Pinpoint the cell where the given text exists, returning its (x, y) midpoint coordinate. 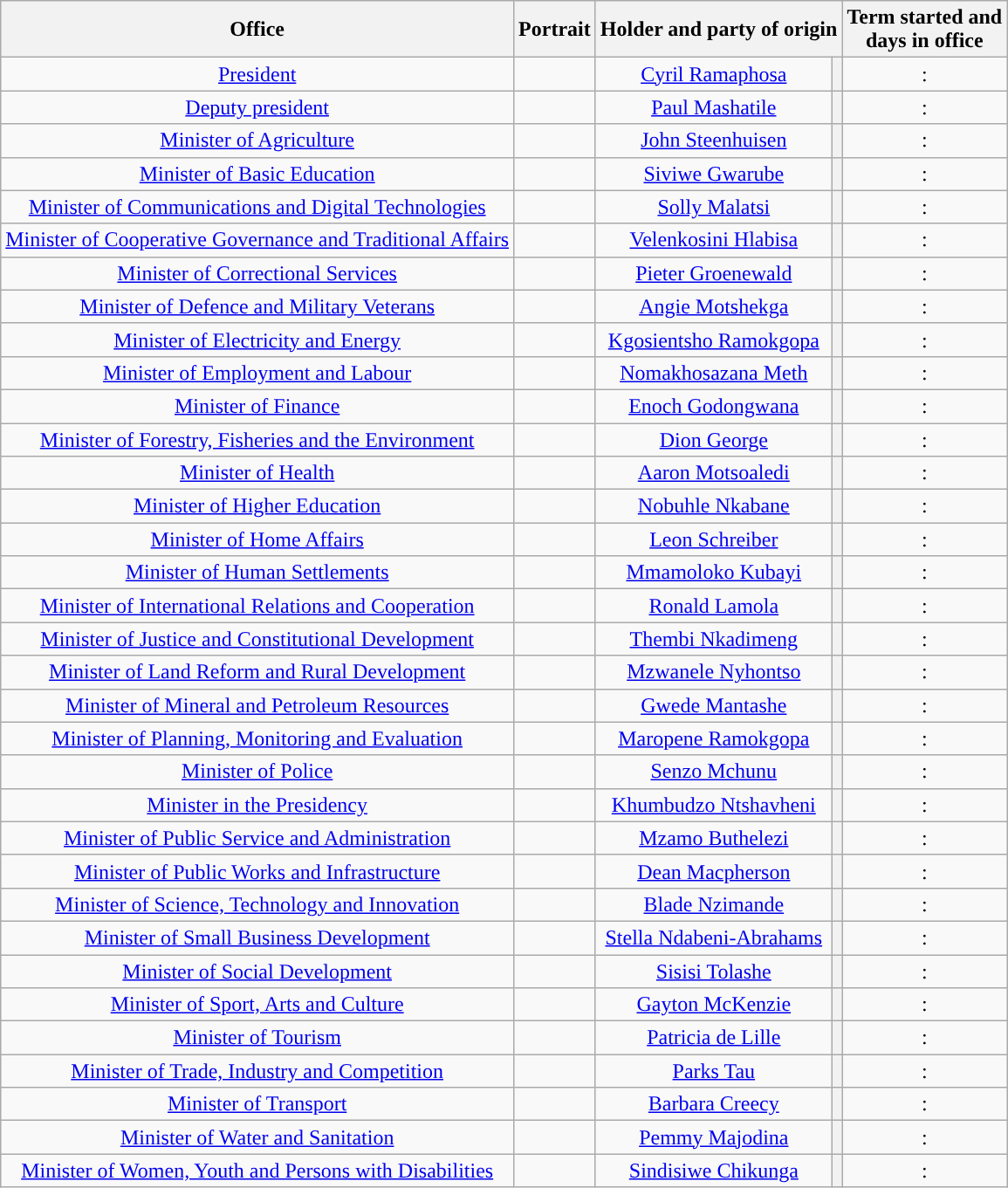
Siviwe Gwarube (714, 174)
Aaron Motsoaledi (714, 473)
Minister of Transport (257, 1104)
Minister of Justice and Constitutional Development (257, 639)
Ronald Lamola (714, 606)
Minister of Agriculture (257, 141)
Office (257, 30)
President (257, 74)
Minister of Public Service and Administration (257, 838)
Minister of Forestry, Fisheries and the Environment (257, 439)
Portrait (555, 30)
Minister of Police (257, 772)
Minister of Water and Sanitation (257, 1137)
Paul Mashatile (714, 107)
Minister of Health (257, 473)
Minister of Sport, Arts and Culture (257, 1005)
Patricia de Lille (714, 1038)
Minister of Employment and Labour (257, 373)
Minister of Small Business Development (257, 937)
Parks Tau (714, 1071)
Minister of Mineral and Petroleum Resources (257, 705)
Minister of Home Affairs (257, 539)
Minister of Basic Education (257, 174)
Minister of Correctional Services (257, 273)
Barbara Creecy (714, 1104)
Kgosientsho Ramokgopa (714, 340)
Minister of Public Works and Infrastructure (257, 871)
Minister of Higher Education (257, 506)
Minister of International Relations and Cooperation (257, 606)
Term started anddays in office (925, 30)
Mzwanele Nyhontso (714, 672)
Minister of Social Development (257, 972)
Blade Nzimande (714, 904)
Minister of Electricity and Energy (257, 340)
Gayton McKenzie (714, 1005)
Mzamo Buthelezi (714, 838)
Minister of Defence and Military Veterans (257, 306)
Minister of Human Settlements (257, 573)
Leon Schreiber (714, 539)
Minister in the Presidency (257, 805)
Maropene Ramokgopa (714, 738)
Pemmy Majodina (714, 1137)
Minister of Planning, Monitoring and Evaluation (257, 738)
Dion George (714, 439)
Deputy president (257, 107)
Minister of Communications and Digital Technologies (257, 207)
Mmamoloko Kubayi (714, 573)
Nobuhle Nkabane (714, 506)
Cyril Ramaphosa (714, 74)
Minister of Land Reform and Rural Development (257, 672)
Dean Macpherson (714, 871)
Minister of Trade, Industry and Competition (257, 1071)
Minister of Cooperative Governance and Traditional Affairs (257, 240)
Minister of Tourism (257, 1038)
Gwede Mantashe (714, 705)
Holder and party of origin (719, 30)
Nomakhosazana Meth (714, 373)
Thembi Nkadimeng (714, 639)
Velenkosini Hlabisa (714, 240)
Senzo Mchunu (714, 772)
Solly Malatsi (714, 207)
Khumbudzo Ntshavheni (714, 805)
Minister of Science, Technology and Innovation (257, 904)
Sisisi Tolashe (714, 972)
John Steenhuisen (714, 141)
Angie Motshekga (714, 306)
Pieter Groenewald (714, 273)
Enoch Godongwana (714, 406)
Minister of Finance (257, 406)
Sindisiwe Chikunga (714, 1171)
Minister of Women, Youth and Persons with Disabilities (257, 1171)
Stella Ndabeni-Abrahams (714, 937)
